Locate the cell with the specified text and output its [x, y] center coordinate. 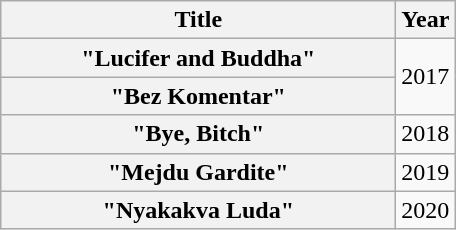
2019 [426, 172]
2018 [426, 134]
"Nyakakva Luda" [198, 210]
"Bez Komentar" [198, 96]
Year [426, 20]
2017 [426, 77]
"Lucifer and Buddha" [198, 58]
Title [198, 20]
"Bye, Bitch" [198, 134]
"Mejdu Gardite" [198, 172]
2020 [426, 210]
